Determine the [X, Y] coordinate at the center of the cell enclosing the given text.  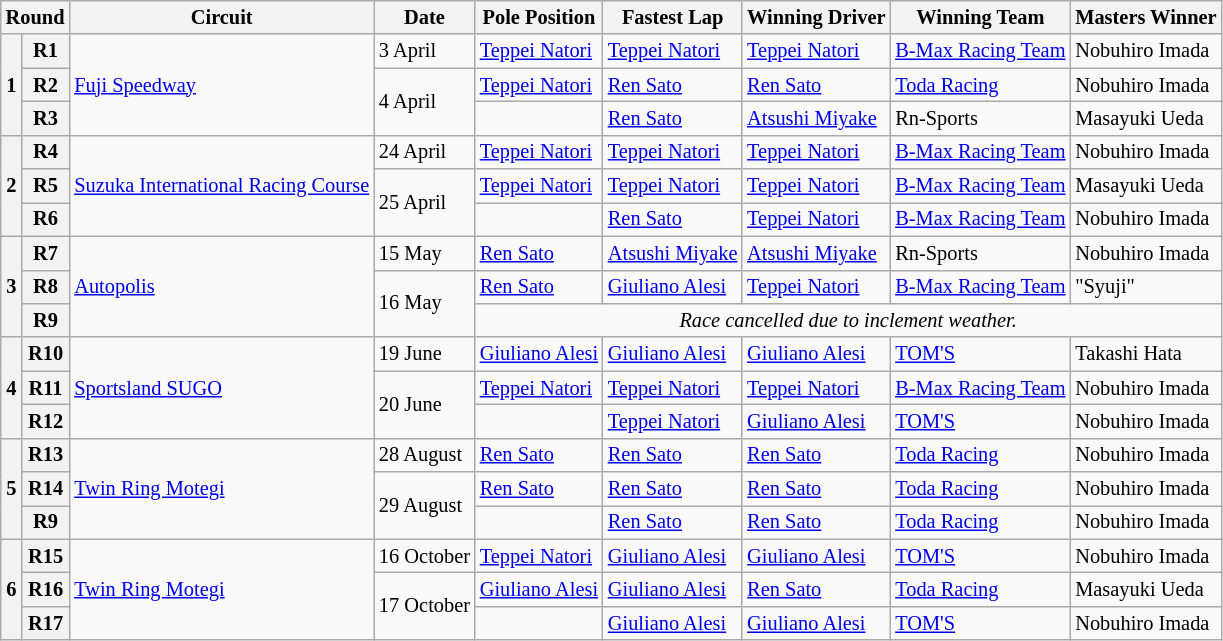
17 October [424, 606]
R6 [46, 219]
Winning Driver [816, 17]
Masters Winner [1146, 17]
16 May [424, 304]
Pole Position [539, 17]
5 [12, 488]
R12 [46, 421]
Takashi Hata [1146, 354]
16 October [424, 556]
6 [12, 590]
4 April [424, 102]
R15 [46, 556]
4 [12, 388]
3 April [424, 51]
R16 [46, 589]
Date [424, 17]
"Syuji" [1146, 287]
Winning Team [980, 17]
Suzuka International Racing Course [222, 186]
Fuji Speedway [222, 84]
Circuit [222, 17]
R11 [46, 388]
R1 [46, 51]
R5 [46, 186]
Race cancelled due to inclement weather. [848, 320]
R2 [46, 85]
3 [12, 286]
Sportsland SUGO [222, 388]
Fastest Lap [672, 17]
28 August [424, 455]
19 June [424, 354]
R4 [46, 152]
24 April [424, 152]
15 May [424, 253]
1 [12, 84]
R13 [46, 455]
R7 [46, 253]
Round [36, 17]
Autopolis [222, 286]
25 April [424, 202]
R8 [46, 287]
2 [12, 186]
R14 [46, 489]
R17 [46, 623]
29 August [424, 506]
R3 [46, 118]
20 June [424, 404]
R10 [46, 354]
